Provide the (X, Y) coordinate of the cell's center where the given text is located.  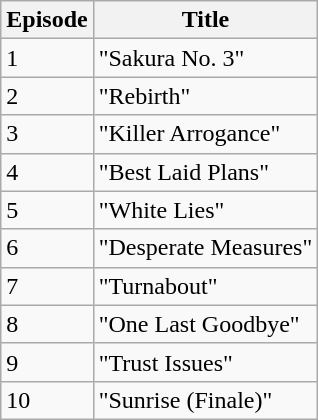
5 (47, 210)
"Killer Arrogance" (206, 134)
Title (206, 20)
2 (47, 96)
1 (47, 58)
"Best Laid Plans" (206, 172)
"Trust Issues" (206, 362)
"White Lies" (206, 210)
3 (47, 134)
8 (47, 324)
"Sunrise (Finale)" (206, 400)
6 (47, 248)
"Rebirth" (206, 96)
"Desperate Measures" (206, 248)
9 (47, 362)
7 (47, 286)
4 (47, 172)
"One Last Goodbye" (206, 324)
Episode (47, 20)
"Turnabout" (206, 286)
10 (47, 400)
"Sakura No. 3" (206, 58)
